Search for the cell housing the specified text and yield its [X, Y] center coordinate. 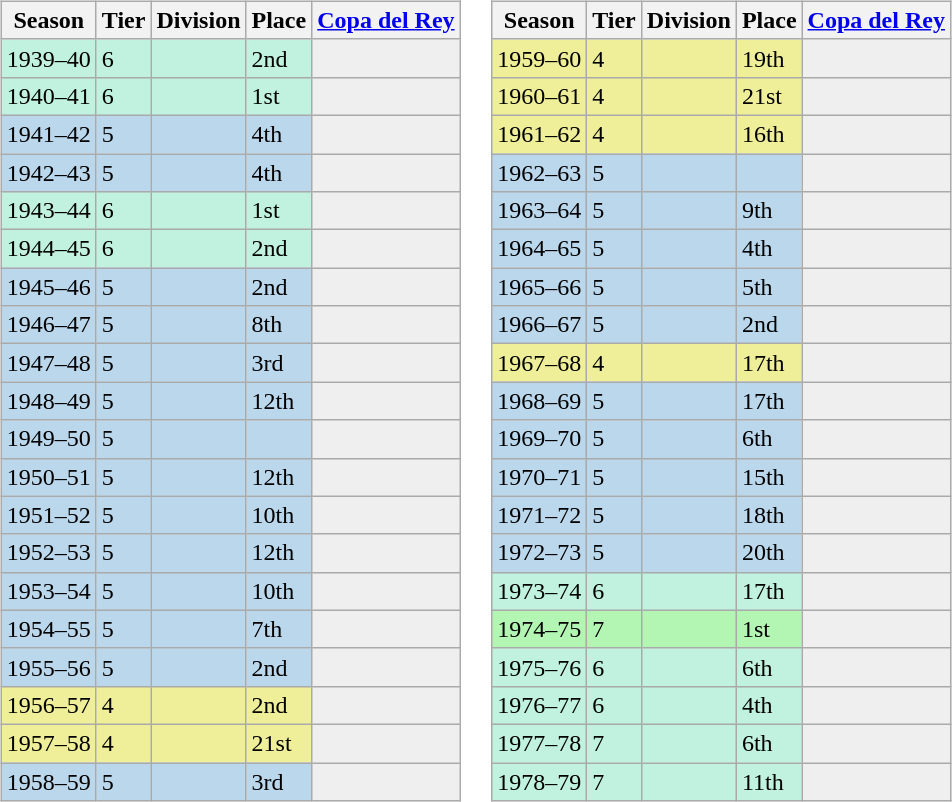
1939–40 [48, 58]
1948–49 [48, 401]
8th [279, 325]
1956–57 [48, 705]
1959–60 [540, 58]
1964–65 [540, 249]
1963–64 [540, 211]
11th [769, 781]
1957–58 [48, 743]
19th [769, 58]
1967–68 [540, 363]
1978–79 [540, 781]
1949–50 [48, 439]
1941–42 [48, 134]
1966–67 [540, 325]
1969–70 [540, 439]
1976–77 [540, 705]
1975–76 [540, 667]
1946–47 [48, 325]
5th [769, 287]
16th [769, 134]
1955–56 [48, 667]
1954–55 [48, 629]
1953–54 [48, 591]
7th [279, 629]
1944–45 [48, 249]
1950–51 [48, 477]
1965–66 [540, 287]
15th [769, 477]
1945–46 [48, 287]
1958–59 [48, 781]
1970–71 [540, 477]
1943–44 [48, 211]
1977–78 [540, 743]
1971–72 [540, 515]
1961–62 [540, 134]
1962–63 [540, 173]
1952–53 [48, 553]
1947–48 [48, 363]
1972–73 [540, 553]
1974–75 [540, 629]
18th [769, 515]
1968–69 [540, 401]
9th [769, 211]
1960–61 [540, 96]
1940–41 [48, 96]
1973–74 [540, 591]
1942–43 [48, 173]
1951–52 [48, 515]
20th [769, 553]
